Pinpoint the cell where the given text exists, returning its (X, Y) midpoint coordinate. 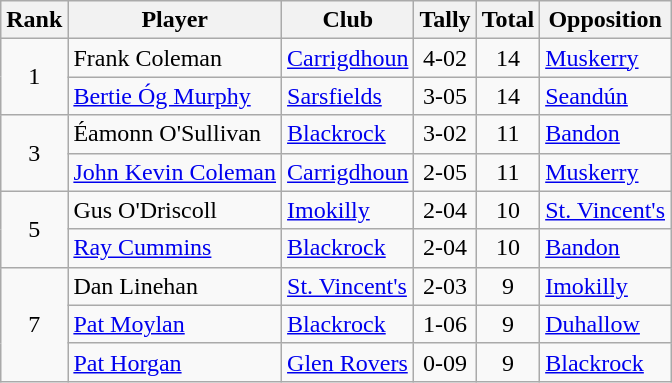
Éamonn O'Sullivan (175, 134)
Rank (34, 20)
Gus O'Driscoll (175, 210)
4-02 (445, 58)
3 (34, 153)
1-06 (445, 324)
Ray Cummins (175, 248)
John Kevin Coleman (175, 172)
Duhallow (606, 324)
Club (348, 20)
Frank Coleman (175, 58)
0-09 (445, 362)
Seandún (606, 96)
Opposition (606, 20)
Player (175, 20)
Tally (445, 20)
3-05 (445, 96)
1 (34, 77)
Sarsfields (348, 96)
2-03 (445, 286)
7 (34, 324)
Pat Moylan (175, 324)
5 (34, 229)
3-02 (445, 134)
Bertie Óg Murphy (175, 96)
Glen Rovers (348, 362)
Total (508, 20)
Pat Horgan (175, 362)
Dan Linehan (175, 286)
2-05 (445, 172)
